Pinpoint the cell where the given text exists, returning its [x, y] midpoint coordinate. 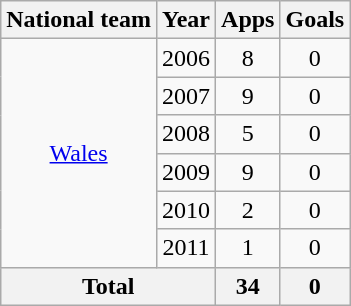
Goals [315, 20]
34 [248, 286]
2008 [186, 134]
Apps [248, 20]
Wales [79, 153]
2011 [186, 248]
National team [79, 20]
1 [248, 248]
Total [108, 286]
2 [248, 210]
2009 [186, 172]
Year [186, 20]
8 [248, 58]
5 [248, 134]
2010 [186, 210]
2007 [186, 96]
2006 [186, 58]
